For the text-containing cell, return its midpoint in [x, y] coordinate format. 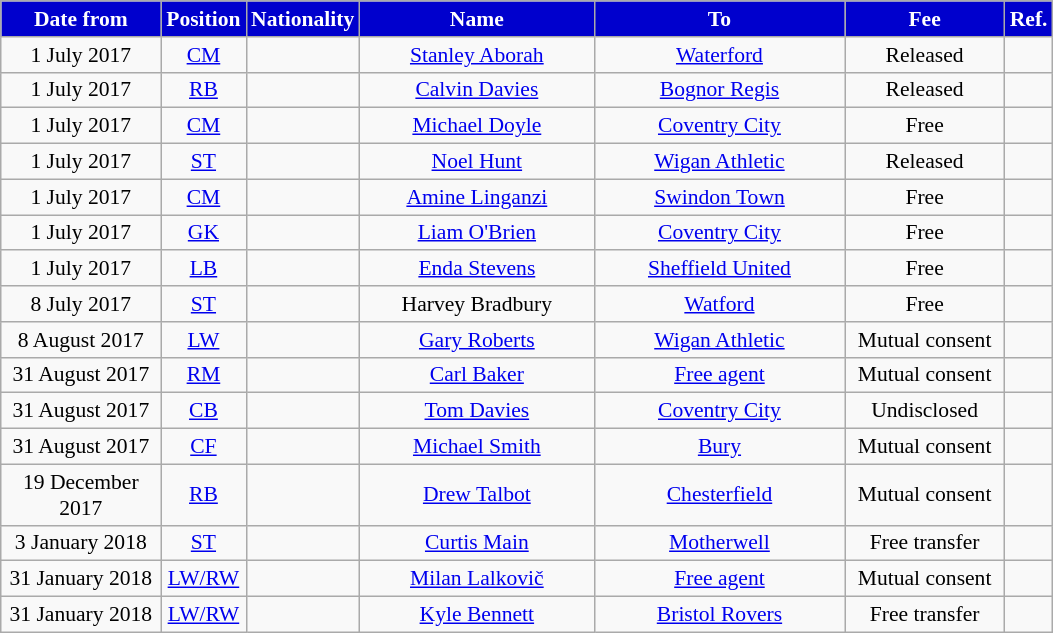
Michael Smith [476, 447]
Michael Doyle [476, 126]
Kyle Bennett [476, 615]
Enda Stevens [476, 269]
Fee [925, 19]
Chesterfield [719, 494]
GK [204, 233]
Bristol Rovers [719, 615]
RM [204, 375]
Amine Linganzi [476, 197]
Harvey Bradbury [476, 304]
Noel Hunt [476, 162]
Curtis Main [476, 543]
CF [204, 447]
Name [476, 19]
Stanley Aborah [476, 55]
Bognor Regis [719, 90]
LB [204, 269]
CB [204, 411]
Carl Baker [476, 375]
Calvin Davies [476, 90]
LW [204, 340]
Position [204, 19]
Swindon Town [719, 197]
3 January 2018 [81, 543]
Gary Roberts [476, 340]
19 December 2017 [81, 494]
Tom Davies [476, 411]
Nationality [302, 19]
Milan Lalkovič [476, 579]
Waterford [719, 55]
Date from [81, 19]
Liam O'Brien [476, 233]
Bury [719, 447]
8 July 2017 [81, 304]
To [719, 19]
Undisclosed [925, 411]
Ref. [1029, 19]
8 August 2017 [81, 340]
Sheffield United [719, 269]
Motherwell [719, 543]
Drew Talbot [476, 494]
Watford [719, 304]
